Search for the cell housing the specified text and yield its (X, Y) center coordinate. 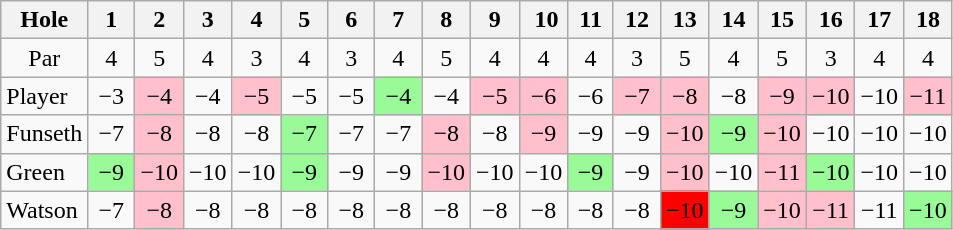
−3 (112, 96)
15 (782, 20)
18 (928, 20)
Funseth (44, 134)
14 (734, 20)
7 (398, 20)
8 (446, 20)
10 (544, 20)
Green (44, 172)
1 (112, 20)
Par (44, 58)
13 (686, 20)
9 (496, 20)
12 (636, 20)
Watson (44, 210)
6 (352, 20)
16 (830, 20)
11 (591, 20)
2 (160, 20)
17 (880, 20)
Player (44, 96)
Hole (44, 20)
